Detect which cell encompasses the target text, then output its (x, y) center coordinate. 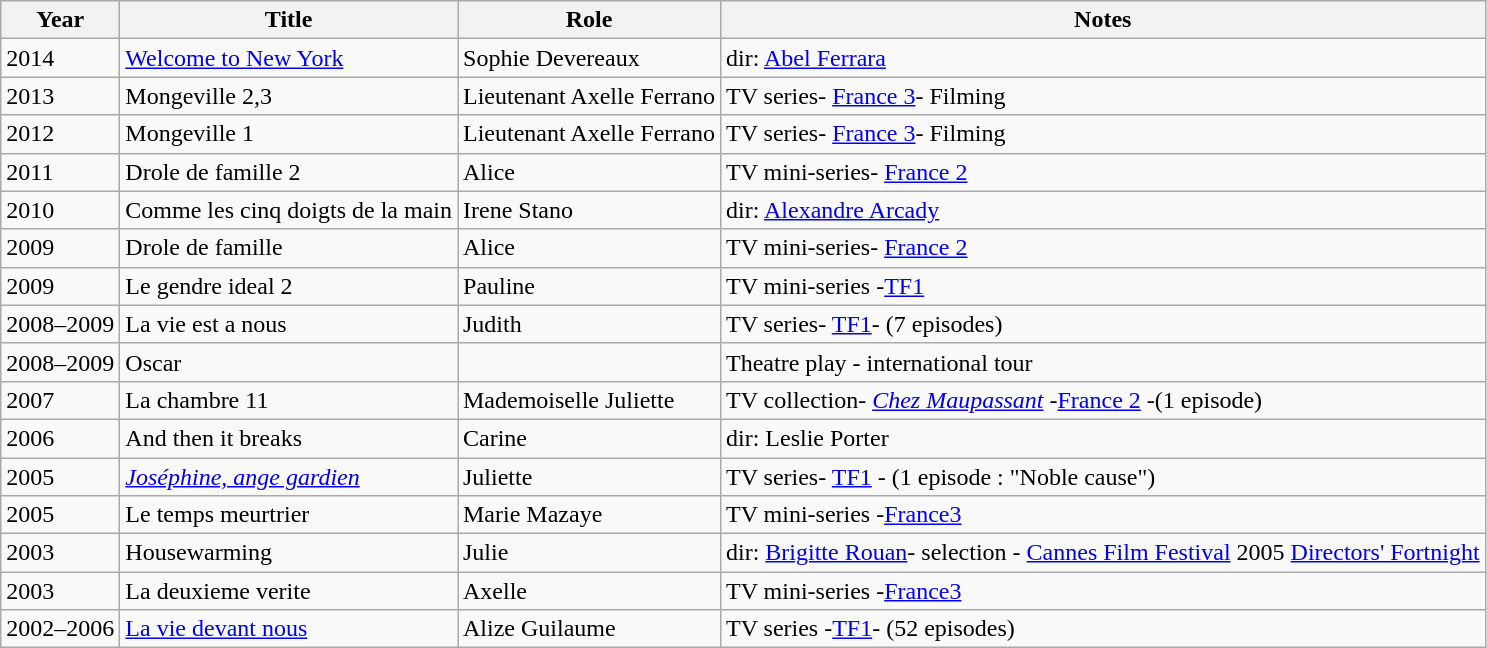
Housewarming (289, 553)
2006 (60, 438)
Welcome to New York (289, 58)
Pauline (590, 286)
Theatre play - international tour (1102, 362)
Notes (1102, 20)
Drole de famille 2 (289, 172)
Le temps meurtrier (289, 515)
La vie devant nous (289, 629)
Mongeville 2,3 (289, 96)
Julie (590, 553)
Sophie Devereaux (590, 58)
Le gendre ideal 2 (289, 286)
Judith (590, 324)
Axelle (590, 591)
Carine (590, 438)
Juliette (590, 477)
2010 (60, 210)
Joséphine, ange gardien (289, 477)
dir: Leslie Porter (1102, 438)
Title (289, 20)
La vie est a nous (289, 324)
dir: Brigitte Rouan- selection - Cannes Film Festival 2005 Directors' Fortnight (1102, 553)
Marie Mazaye (590, 515)
2014 (60, 58)
Year (60, 20)
Oscar (289, 362)
dir: Abel Ferrara (1102, 58)
2002–2006 (60, 629)
Mademoiselle Juliette (590, 400)
La chambre 11 (289, 400)
TV series- TF1- (7 episodes) (1102, 324)
2013 (60, 96)
Comme les cinq doigts de la main (289, 210)
2011 (60, 172)
TV series -TF1- (52 episodes) (1102, 629)
La deuxieme verite (289, 591)
TV mini-series -TF1 (1102, 286)
Drole de famille (289, 248)
TV collection- Chez Maupassant -France 2 -(1 episode) (1102, 400)
Mongeville 1 (289, 134)
And then it breaks (289, 438)
Irene Stano (590, 210)
2007 (60, 400)
Role (590, 20)
TV series- TF1 - (1 episode : "Noble cause") (1102, 477)
2012 (60, 134)
Alize Guilaume (590, 629)
dir: Alexandre Arcady (1102, 210)
